Detect which cell encompasses the target text, then output its [x, y] center coordinate. 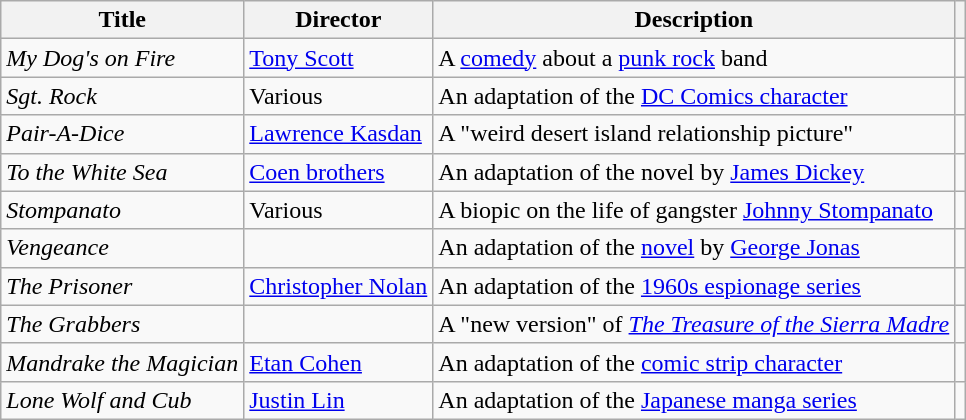
Director [338, 20]
An adaptation of the 1960s espionage series [694, 286]
To the White Sea [122, 172]
An adaptation of the novel by James Dickey [694, 172]
An adaptation of the comic strip character [694, 362]
Coen brothers [338, 172]
Mandrake the Magician [122, 362]
Tony Scott [338, 58]
An adaptation of the DC Comics character [694, 96]
A comedy about a punk rock band [694, 58]
Lawrence Kasdan [338, 134]
Stompanato [122, 210]
The Prisoner [122, 286]
Lone Wolf and Cub [122, 400]
Vengeance [122, 248]
Pair-A-Dice [122, 134]
Description [694, 20]
A "weird desert island relationship picture" [694, 134]
An adaptation of the novel by George Jonas [694, 248]
An adaptation of the Japanese manga series [694, 400]
Title [122, 20]
A biopic on the life of gangster Johnny Stompanato [694, 210]
Sgt. Rock [122, 96]
Etan Cohen [338, 362]
My Dog's on Fire [122, 58]
The Grabbers [122, 324]
Justin Lin [338, 400]
A "new version" of The Treasure of the Sierra Madre [694, 324]
Christopher Nolan [338, 286]
